From the cell containing the given text, extract its center point as [x, y] coordinate. 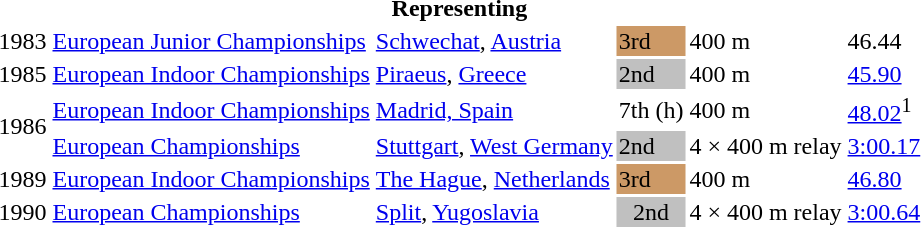
Piraeus, Greece [494, 74]
Split, Yugoslavia [494, 212]
Madrid, Spain [494, 110]
7th (h) [651, 110]
Stuttgart, West Germany [494, 146]
European Junior Championships [211, 41]
The Hague, Netherlands [494, 179]
Schwechat, Austria [494, 41]
